For the text-containing cell, return its midpoint in (x, y) coordinate format. 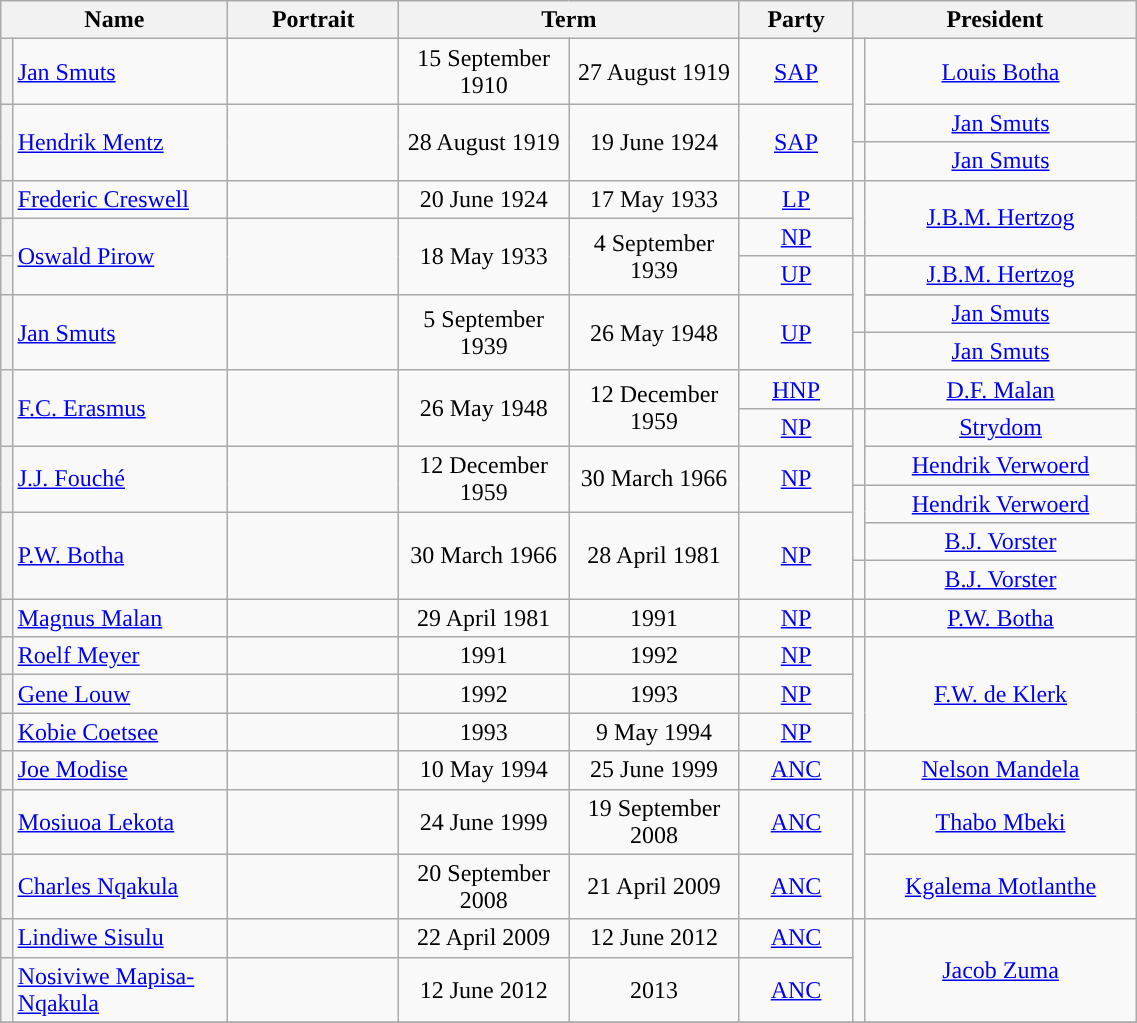
Roelf Meyer (120, 656)
28 April 1981 (654, 556)
Nosiviwe Mapisa-Nqakula (120, 990)
F.C. Erasmus (120, 408)
18 May 1933 (483, 256)
Thabo Mbeki (1000, 822)
19 September 2008 (654, 822)
J.J. Fouché (120, 478)
27 August 1919 (654, 72)
Charles Nqakula (120, 886)
Oswald Pirow (120, 256)
Jacob Zuma (1000, 970)
22 April 2009 (483, 938)
9 May 1994 (654, 732)
25 June 1999 (654, 770)
Name (114, 20)
Frederic Creswell (120, 199)
F.W. de Klerk (1000, 694)
Kgalema Motlanthe (1000, 886)
20 June 1924 (483, 199)
Party (796, 20)
29 April 1981 (483, 618)
4 September 1939 (654, 256)
Magnus Malan (120, 618)
Hendrik Mentz (120, 142)
2013 (654, 990)
Mosiuoa Lekota (120, 822)
Nelson Mandela (1000, 770)
Lindiwe Sisulu (120, 938)
Strydom (1000, 427)
Term (568, 20)
Joe Modise (120, 770)
HNP (796, 389)
19 June 1924 (654, 142)
D.F. Malan (1000, 389)
LP (796, 199)
24 June 1999 (483, 822)
28 August 1919 (483, 142)
20 September 2008 (483, 886)
Kobie Coetsee (120, 732)
President (995, 20)
15 September 1910 (483, 72)
Portrait (314, 20)
Gene Louw (120, 694)
10 May 1994 (483, 770)
21 April 2009 (654, 886)
5 September 1939 (483, 332)
17 May 1933 (654, 199)
Louis Botha (1000, 72)
